Return the [x, y] coordinate for the center point of the cell that contains the specified text.  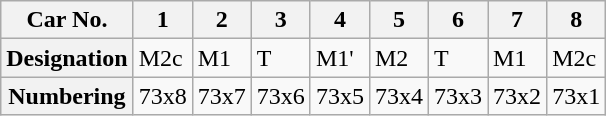
2 [222, 20]
6 [458, 20]
73x6 [280, 96]
73x7 [222, 96]
4 [340, 20]
M2 [398, 58]
Car No. [67, 20]
73x8 [162, 96]
8 [576, 20]
73x2 [518, 96]
5 [398, 20]
1 [162, 20]
Numbering [67, 96]
73x3 [458, 96]
M1' [340, 58]
Designation [67, 58]
7 [518, 20]
73x4 [398, 96]
3 [280, 20]
73x5 [340, 96]
73x1 [576, 96]
